Provide the (X, Y) coordinate of the cell's center where the given text is located.  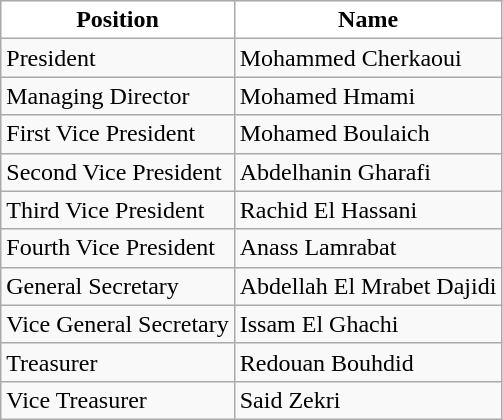
Vice Treasurer (118, 400)
Mohammed Cherkaoui (368, 58)
Rachid El Hassani (368, 210)
Managing Director (118, 96)
Vice General Secretary (118, 324)
Mohamed Hmami (368, 96)
Said Zekri (368, 400)
Fourth Vice President (118, 248)
President (118, 58)
Redouan Bouhdid (368, 362)
Issam El Ghachi (368, 324)
General Secretary (118, 286)
Treasurer (118, 362)
Anass Lamrabat (368, 248)
Mohamed Boulaich (368, 134)
Name (368, 20)
Abdellah El Mrabet Dajidi (368, 286)
Third Vice President (118, 210)
Second Vice President (118, 172)
First Vice President (118, 134)
Abdelhanin Gharafi (368, 172)
Position (118, 20)
